Identify which cell holds the provided text, then report its (X, Y) central coordinate. 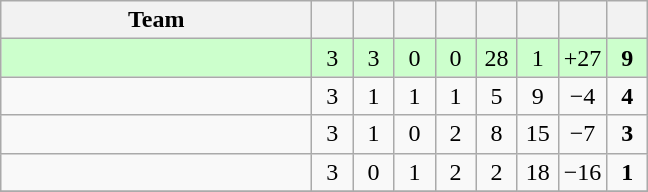
15 (538, 134)
4 (628, 96)
−4 (582, 96)
5 (496, 96)
18 (538, 172)
−7 (582, 134)
8 (496, 134)
−16 (582, 172)
+27 (582, 58)
Team (156, 20)
28 (496, 58)
